Locate the cell with the specified text and output its [X, Y] center coordinate. 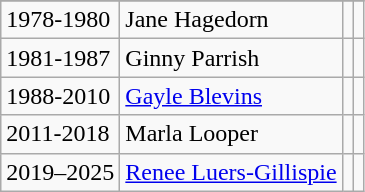
Ginny Parrish [231, 58]
1978-1980 [60, 20]
Gayle Blevins [231, 96]
1981-1987 [60, 58]
2019–2025 [60, 172]
Jane Hagedorn [231, 20]
Marla Looper [231, 134]
2011-2018 [60, 134]
1988-2010 [60, 96]
Renee Luers-Gillispie [231, 172]
